Provide the (X, Y) coordinate of the cell's center where the given text is located.  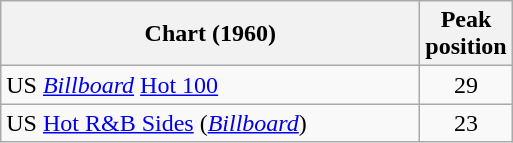
29 (466, 85)
Chart (1960) (210, 34)
US Hot R&B Sides (Billboard) (210, 123)
US Billboard Hot 100 (210, 85)
Peakposition (466, 34)
23 (466, 123)
